Output the [X, Y] coordinate of the center of the cell containing the given text.  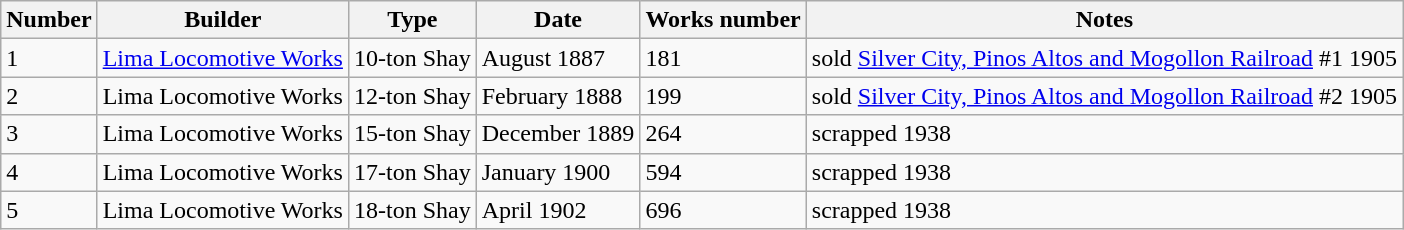
August 1887 [558, 58]
sold Silver City, Pinos Altos and Mogollon Railroad #1 1905 [1104, 58]
April 1902 [558, 210]
5 [49, 210]
Number [49, 20]
181 [723, 58]
sold Silver City, Pinos Altos and Mogollon Railroad #2 1905 [1104, 96]
594 [723, 172]
Type [412, 20]
December 1889 [558, 134]
10-ton Shay [412, 58]
Notes [1104, 20]
1 [49, 58]
17-ton Shay [412, 172]
3 [49, 134]
Works number [723, 20]
15-ton Shay [412, 134]
Date [558, 20]
2 [49, 96]
696 [723, 210]
18-ton Shay [412, 210]
Builder [222, 20]
4 [49, 172]
February 1888 [558, 96]
199 [723, 96]
12-ton Shay [412, 96]
264 [723, 134]
January 1900 [558, 172]
